Scan for the cell matching the given text and deliver its (x, y) coordinate at center. 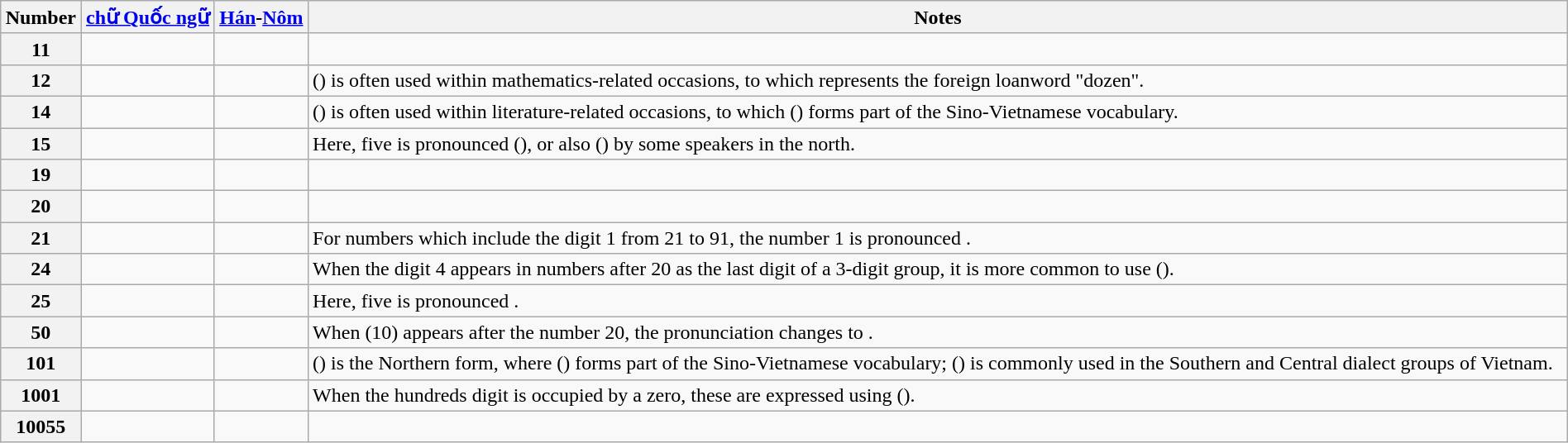
For numbers which include the digit 1 from 21 to 91, the number 1 is pronounced . (938, 238)
14 (41, 112)
chữ Quốc ngữ (147, 17)
21 (41, 238)
When the hundreds digit is occupied by a zero, these are expressed using (). (938, 395)
101 (41, 364)
11 (41, 49)
Here, five is pronounced . (938, 301)
20 (41, 207)
Notes (938, 17)
19 (41, 175)
() is often used within literature-related occasions, to which () forms part of the Sino-Vietnamese vocabulary. (938, 112)
25 (41, 301)
12 (41, 80)
When the digit 4 appears in numbers after 20 as the last digit of a 3-digit group, it is more common to use (). (938, 269)
15 (41, 143)
10055 (41, 426)
() is often used within mathematics-related occasions, to which represents the foreign loanword "dozen". (938, 80)
1001 (41, 395)
When (10) appears after the number 20, the pronunciation changes to . (938, 332)
Hán-Nôm (261, 17)
24 (41, 269)
50 (41, 332)
Here, five is pronounced (), or also () by some speakers in the north. (938, 143)
Number (41, 17)
